Return the [x, y] coordinate for the center point of the cell that contains the specified text.  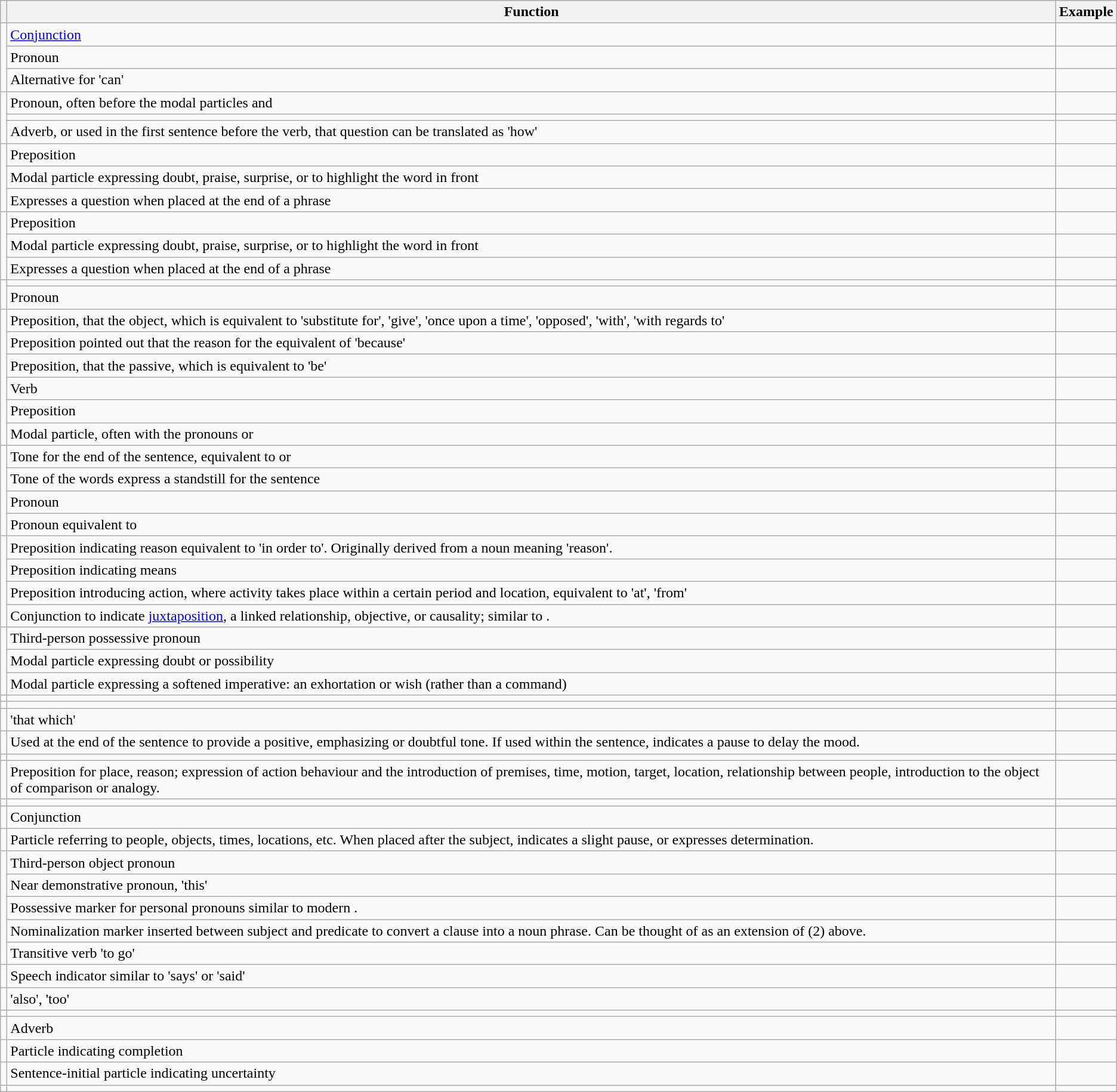
Modal particle expressing a softened imperative: an exhortation or wish (rather than a command) [532, 684]
Modal particle, often with the pronouns or [532, 434]
Pronoun equivalent to [532, 525]
Preposition indicating reason equivalent to 'in order to'. Originally derived from a noun meaning 'reason'. [532, 547]
Adverb, or used in the first sentence before the verb, that question can be translated as 'how' [532, 132]
Transitive verb 'to go' [532, 954]
Third-person possessive pronoun [532, 638]
Preposition pointed out that the reason for the equivalent of 'because' [532, 343]
Nominalization marker inserted between subject and predicate to convert a clause into a noun phrase. Can be thought of as an extension of (2) above. [532, 930]
Third-person object pronoun [532, 862]
Near demonstrative pronoun, 'this' [532, 885]
Preposition, that the passive, which is equivalent to 'be' [532, 366]
Preposition indicating means [532, 570]
Conjunction to indicate juxtaposition, a linked relationship, objective, or causality; similar to . [532, 615]
Particle indicating completion [532, 1051]
Function [532, 12]
Verb [532, 388]
Possessive marker for personal pronouns similar to modern . [532, 908]
Adverb [532, 1028]
Particle referring to people, objects, times, locations, etc. When placed after the subject, indicates a slight pause, or expresses determination. [532, 840]
Speech indicator similar to 'says' or 'said' [532, 976]
Sentence-initial particle indicating uncertainty [532, 1074]
Tone of the words express a standstill for the sentence [532, 479]
'also', 'too' [532, 999]
Example [1087, 12]
Preposition introducing action, where activity takes place within a certain period and location, equivalent to 'at', 'from' [532, 593]
Tone for the end of the sentence, equivalent to or [532, 456]
'that which' [532, 720]
Alternative for 'can' [532, 80]
Preposition, that the object, which is equivalent to 'substitute for', 'give', 'once upon a time', 'opposed', 'with', 'with regards to' [532, 320]
Pronoun, often before the modal particles and [532, 103]
Modal particle expressing doubt or possibility [532, 661]
